Output the [X, Y] coordinate of the center of the cell containing the given text.  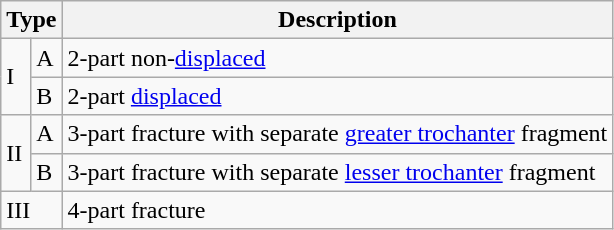
4-part fracture [338, 210]
2-part non-displaced [338, 58]
Type [32, 20]
Description [338, 20]
II [16, 153]
3-part fracture with separate lesser trochanter fragment [338, 172]
2-part displaced [338, 96]
III [32, 210]
3-part fracture with separate greater trochanter fragment [338, 134]
I [16, 77]
